Detect which cell encompasses the target text, then output its (X, Y) center coordinate. 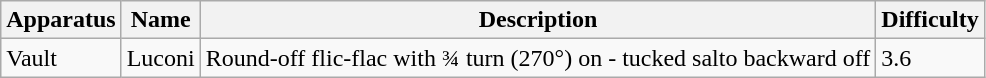
3.6 (930, 58)
Apparatus (61, 20)
Name (160, 20)
Vault (61, 58)
Round-off flic-flac with ¾ turn (270°) on - tucked salto backward off (538, 58)
Luconi (160, 58)
Description (538, 20)
Difficulty (930, 20)
